Output the [x, y] coordinate of the center of the cell containing the given text.  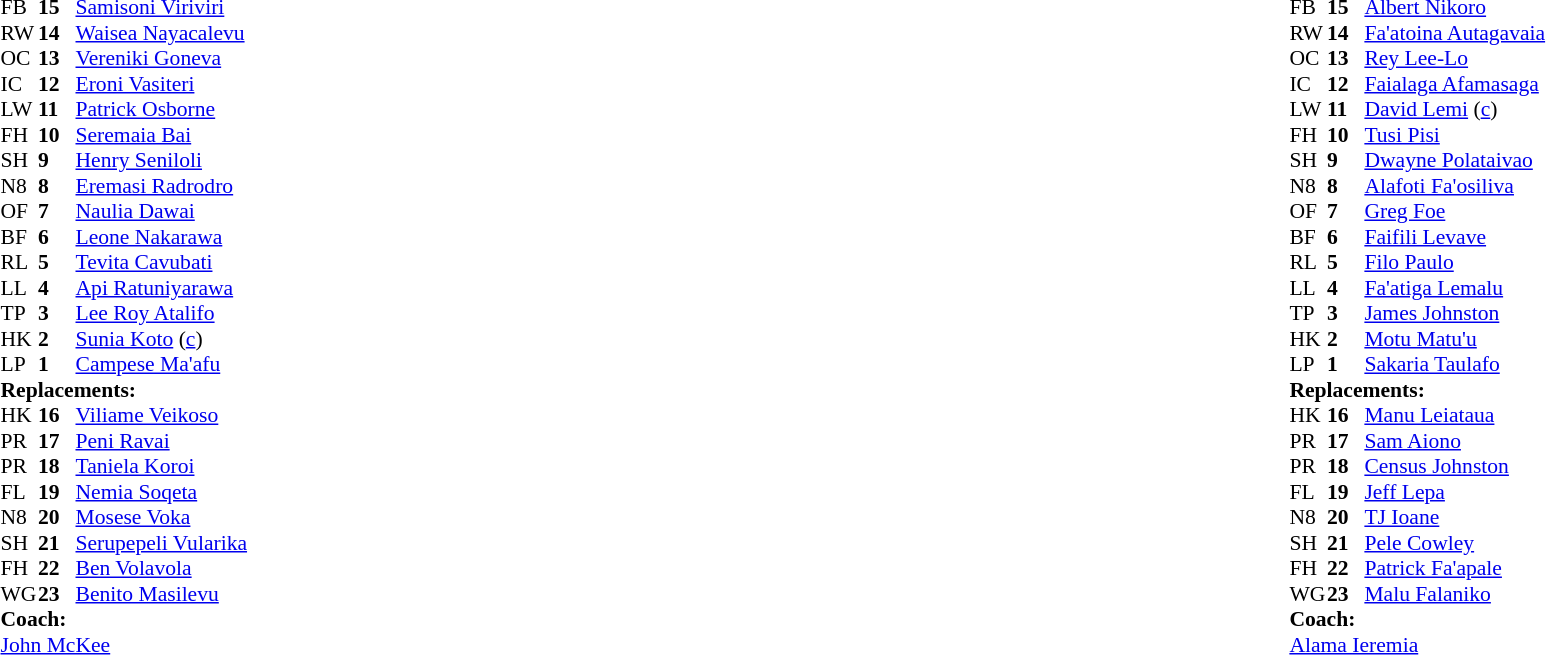
Benito Masilevu [162, 594]
Vereniki Goneva [162, 59]
David Lemi (c) [1454, 109]
Mosese Voka [162, 517]
Viliame Veikoso [162, 415]
Patrick Fa'apale [1454, 569]
Patrick Osborne [162, 109]
Waisea Nayacalevu [162, 33]
Rey Lee-Lo [1454, 59]
Malu Falaniko [1454, 594]
Leone Nakarawa [162, 237]
Naulia Dawai [162, 211]
Motu Matu'u [1454, 339]
Greg Foe [1454, 211]
Tusi Pisi [1454, 135]
Serupepeli Vularika [162, 543]
TJ Ioane [1454, 517]
Campese Ma'afu [162, 365]
Census Johnston [1454, 467]
Seremaia Bai [162, 135]
Lee Roy Atalifo [162, 313]
Taniela Koroi [162, 467]
Tevita Cavubati [162, 263]
James Johnston [1454, 313]
Sam Aiono [1454, 441]
Fa'atoina Autagavaia [1454, 33]
Sakaria Taulafo [1454, 365]
Fa'atiga Lemalu [1454, 288]
Sunia Koto (c) [162, 339]
Nemia Soqeta [162, 492]
Henry Seniloli [162, 161]
Jeff Lepa [1454, 492]
Eremasi Radrodro [162, 186]
Api Ratuniyarawa [162, 288]
Alafoti Fa'osiliva [1454, 186]
Faialaga Afamasaga [1454, 84]
Eroni Vasiteri [162, 84]
Faifili Levave [1454, 237]
Ben Volavola [162, 569]
Filo Paulo [1454, 263]
Manu Leiataua [1454, 415]
Pele Cowley [1454, 543]
Dwayne Polataivao [1454, 161]
Peni Ravai [162, 441]
